Output the [X, Y] coordinate of the center of the cell containing the given text.  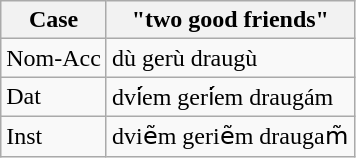
Dat [54, 97]
dvı̇́em gerı̇́em draugám [230, 97]
Inst [54, 136]
dù gerù draugù [230, 58]
Case [54, 20]
"two good friends" [230, 20]
dviẽm geriẽm draugam̃ [230, 136]
Nom-Acc [54, 58]
